Pinpoint the cell where the given text exists, returning its [X, Y] midpoint coordinate. 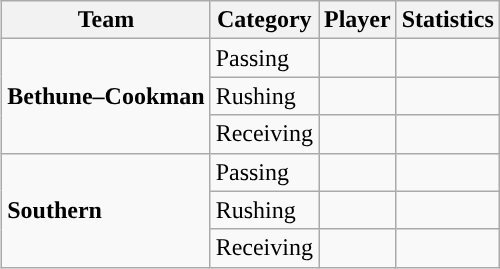
Team [106, 20]
Statistics [448, 20]
Bethune–Cookman [106, 96]
Category [264, 20]
Player [357, 20]
Southern [106, 210]
